Find where the given text appears and provide that cell's center as [x, y] coordinate. 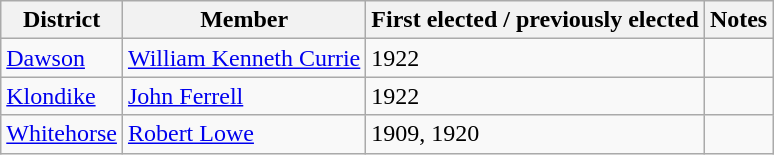
Robert Lowe [244, 134]
Whitehorse [62, 134]
Dawson [62, 58]
First elected / previously elected [536, 20]
1909, 1920 [536, 134]
District [62, 20]
John Ferrell [244, 96]
Notes [738, 20]
William Kenneth Currie [244, 58]
Member [244, 20]
Klondike [62, 96]
